Locate the cell with the specified text and output its (X, Y) center coordinate. 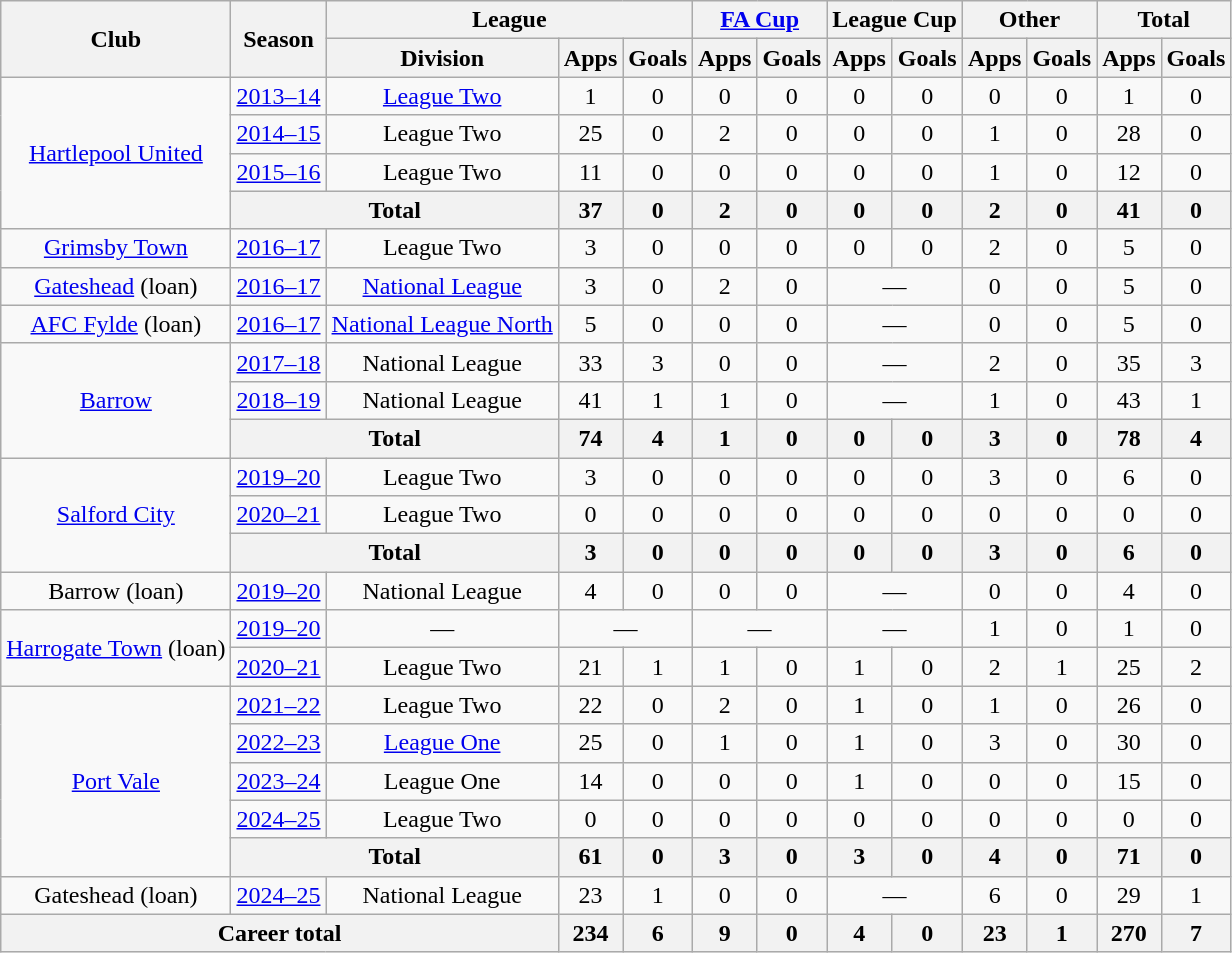
22 (590, 705)
League Cup (895, 20)
Hartlepool United (116, 153)
61 (590, 857)
234 (590, 933)
9 (725, 933)
Port Vale (116, 781)
35 (1129, 362)
Salford City (116, 515)
15 (1129, 781)
12 (1129, 172)
43 (1129, 400)
AFC Fylde (loan) (116, 324)
71 (1129, 857)
2013–14 (278, 96)
Grimsby Town (116, 248)
Other (1029, 20)
2021–22 (278, 705)
30 (1129, 743)
2018–19 (278, 400)
270 (1129, 933)
14 (590, 781)
37 (590, 210)
League (509, 20)
33 (590, 362)
2015–16 (278, 172)
11 (590, 172)
Harrogate Town (loan) (116, 648)
Barrow (116, 400)
2022–23 (278, 743)
Career total (280, 933)
7 (1196, 933)
28 (1129, 134)
26 (1129, 705)
2017–18 (278, 362)
Barrow (loan) (116, 591)
Season (278, 39)
2023–24 (278, 781)
Division (442, 58)
21 (590, 667)
FA Cup (760, 20)
2014–15 (278, 134)
29 (1129, 895)
74 (590, 438)
78 (1129, 438)
Club (116, 39)
National League North (442, 324)
